Provide the (x, y) coordinate of the cell's center where the given text is located.  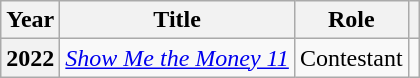
2022 (30, 58)
Role (351, 20)
Contestant (351, 58)
Show Me the Money 11 (178, 58)
Year (30, 20)
Title (178, 20)
